Extract the (x, y) coordinate from the center of the cell holding the provided text.  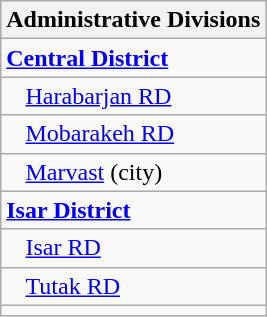
Mobarakeh RD (134, 134)
Administrative Divisions (134, 20)
Isar District (134, 210)
Tutak RD (134, 286)
Central District (134, 58)
Harabarjan RD (134, 96)
Isar RD (134, 248)
Marvast (city) (134, 172)
